Extract the (x, y) coordinate from the center of the cell holding the provided text.  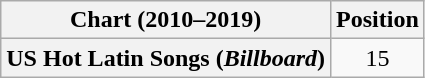
US Hot Latin Songs (Billboard) (166, 58)
15 (378, 58)
Chart (2010–2019) (166, 20)
Position (378, 20)
